Locate the cell with the specified text and output its (x, y) center coordinate. 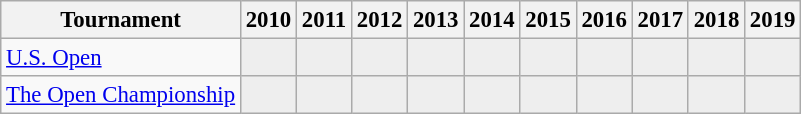
2019 (773, 20)
2013 (436, 20)
The Open Championship (121, 95)
2011 (324, 20)
Tournament (121, 20)
2012 (379, 20)
2015 (548, 20)
U.S. Open (121, 58)
2016 (604, 20)
2018 (716, 20)
2017 (660, 20)
2014 (492, 20)
2010 (268, 20)
